Locate the cell with the specified text and output its (x, y) center coordinate. 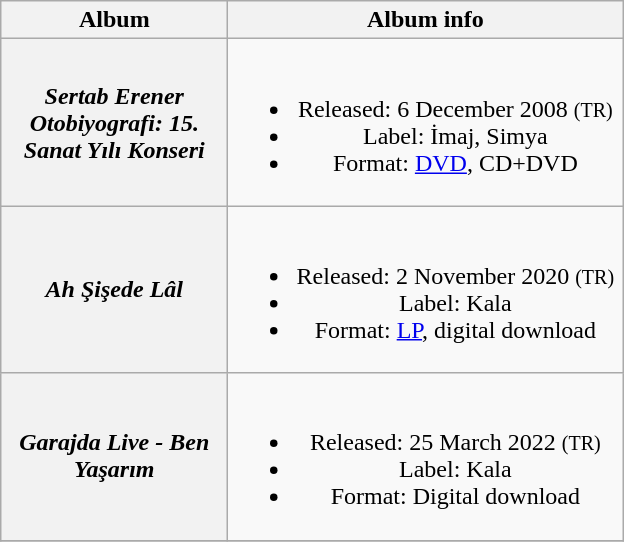
Sertab Erener Otobiyografi: 15. Sanat Yılı Konseri (114, 122)
Released: 6 December 2008 (TR)Label: İmaj, SimyaFormat: DVD, CD+DVD (426, 122)
Released: 25 March 2022 (TR)Label: KalaFormat: Digital download (426, 456)
Album info (426, 20)
Album (114, 20)
Ah Şişede Lâl (114, 290)
Released: 2 November 2020 (TR)Label: KalaFormat: LP, digital download (426, 290)
Garajda Live - Ben Yaşarım (114, 456)
